Determine the [x, y] coordinate at the center of the cell enclosing the given text.  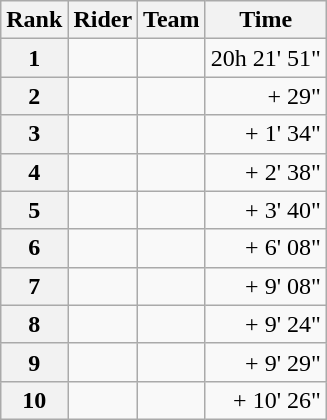
+ 9' 24" [266, 324]
+ 6' 08" [266, 248]
4 [34, 172]
+ 9' 29" [266, 362]
3 [34, 134]
20h 21' 51" [266, 58]
+ 2' 38" [266, 172]
7 [34, 286]
+ 3' 40" [266, 210]
8 [34, 324]
6 [34, 248]
+ 29" [266, 96]
10 [34, 400]
5 [34, 210]
Rider [103, 20]
2 [34, 96]
+ 10' 26" [266, 400]
+ 9' 08" [266, 286]
Rank [34, 20]
1 [34, 58]
Team [172, 20]
9 [34, 362]
Time [266, 20]
+ 1' 34" [266, 134]
